Search for the cell housing the specified text and yield its [X, Y] center coordinate. 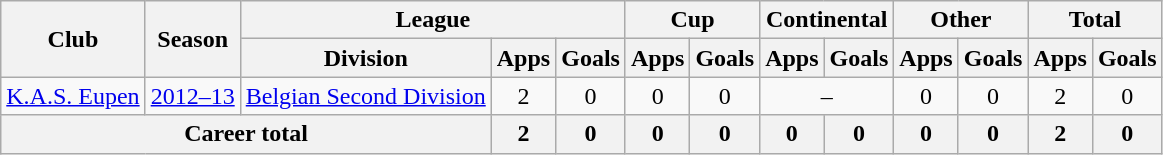
League [432, 20]
Career total [246, 134]
Belgian Second Division [366, 96]
2012–13 [192, 96]
Cup [692, 20]
Continental [827, 20]
Total [1095, 20]
Other [961, 20]
Season [192, 39]
Club [73, 39]
K.A.S. Eupen [73, 96]
– [827, 96]
Division [366, 58]
